From the cell containing the given text, extract its center point as (X, Y) coordinate. 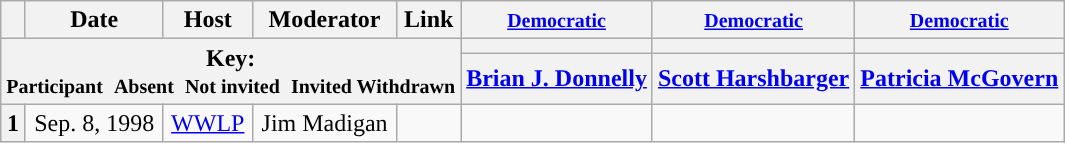
Moderator (324, 20)
Jim Madigan (324, 123)
Brian J. Donnelly (557, 78)
1 (13, 123)
WWLP (208, 123)
Date (94, 20)
Link (429, 20)
Scott Harshbarger (753, 78)
Host (208, 20)
Key: Participant Absent Not invited Invited Withdrawn (231, 72)
Patricia McGovern (960, 78)
Sep. 8, 1998 (94, 123)
